Determine the (X, Y) coordinate at the center of the cell enclosing the given text.  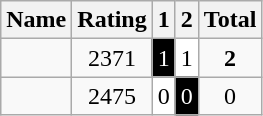
Name (36, 20)
2475 (112, 96)
2371 (112, 58)
Total (230, 20)
Rating (112, 20)
